From the cell containing the given text, extract its center point as (X, Y) coordinate. 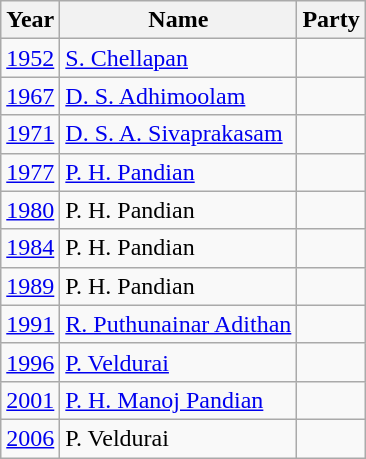
2006 (30, 438)
1991 (30, 324)
P. H. Manoj Pandian (178, 400)
1984 (30, 248)
Name (178, 20)
1980 (30, 210)
S. Chellapan (178, 58)
D. S. Adhimoolam (178, 96)
2001 (30, 400)
1952 (30, 58)
1996 (30, 362)
1977 (30, 172)
Year (30, 20)
1989 (30, 286)
1971 (30, 134)
R. Puthunainar Adithan (178, 324)
D. S. A. Sivaprakasam (178, 134)
1967 (30, 96)
Party (331, 20)
